Identify which cell holds the provided text, then report its (X, Y) central coordinate. 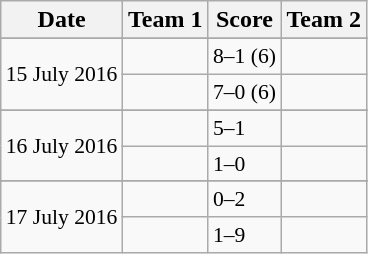
16 July 2016 (62, 146)
Score (244, 20)
15 July 2016 (62, 74)
Team 1 (165, 20)
17 July 2016 (62, 216)
0–2 (244, 199)
8–1 (6) (244, 57)
1–0 (244, 164)
1–9 (244, 235)
7–0 (6) (244, 92)
5–1 (244, 128)
Date (62, 20)
Team 2 (324, 20)
